For the text-containing cell, return its midpoint in (x, y) coordinate format. 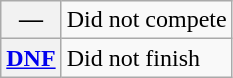
— (31, 20)
Did not compete (146, 20)
DNF (31, 58)
Did not finish (146, 58)
